Extract the [X, Y] coordinate from the center of the cell holding the provided text.  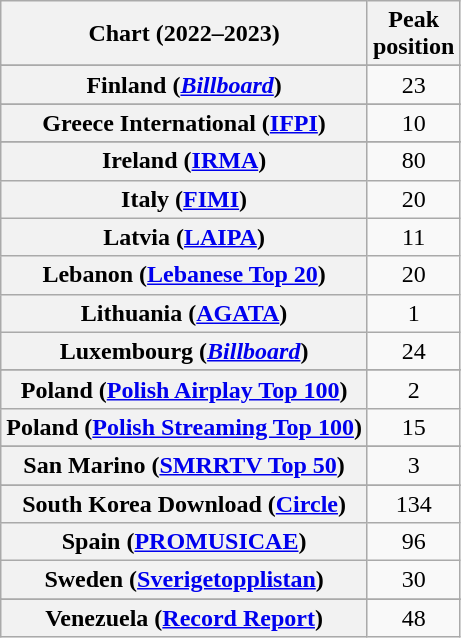
Luxembourg (Billboard) [184, 351]
Peakposition [413, 34]
10 [413, 123]
San Marino (SMRRTV Top 50) [184, 465]
Venezuela (Record Report) [184, 618]
80 [413, 161]
11 [413, 237]
134 [413, 503]
24 [413, 351]
Latvia (LAIPA) [184, 237]
Greece International (IFPI) [184, 123]
Lithuania (AGATA) [184, 313]
2 [413, 389]
Poland (Polish Airplay Top 100) [184, 389]
15 [413, 427]
Lebanon (Lebanese Top 20) [184, 275]
Chart (2022–2023) [184, 34]
Ireland (IRMA) [184, 161]
30 [413, 580]
South Korea Download (Circle) [184, 503]
3 [413, 465]
96 [413, 542]
Poland (Polish Streaming Top 100) [184, 427]
Spain (PROMUSICAE) [184, 542]
23 [413, 85]
48 [413, 618]
Finland (Billboard) [184, 85]
1 [413, 313]
Sweden (Sverigetopplistan) [184, 580]
Italy (FIMI) [184, 199]
